Output the (x, y) coordinate of the center of the cell containing the given text.  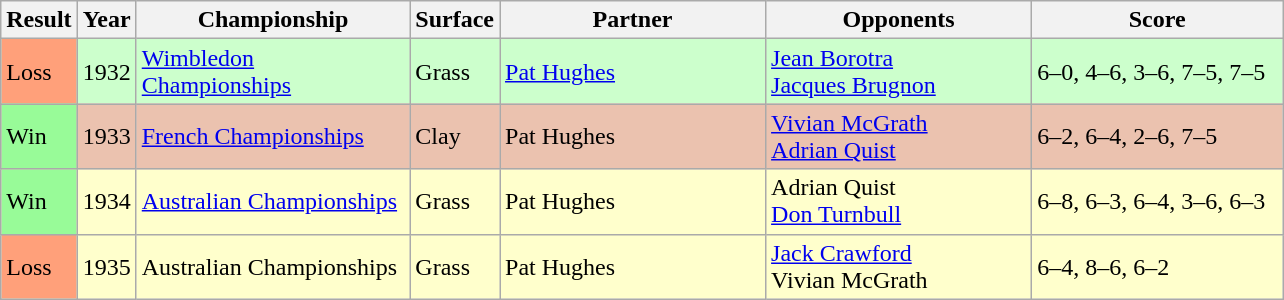
Jean Borotra Jacques Brugnon (899, 72)
Year (106, 20)
6–2, 6–4, 2–6, 7–5 (1158, 136)
Opponents (899, 20)
1934 (106, 202)
1935 (106, 266)
Jack Crawford Vivian McGrath (899, 266)
6–0, 4–6, 3–6, 7–5, 7–5 (1158, 72)
Result (39, 20)
1932 (106, 72)
Wimbledon Championships (273, 72)
6–8, 6–3, 6–4, 3–6, 6–3 (1158, 202)
Adrian Quist Don Turnbull (899, 202)
French Championships (273, 136)
1933 (106, 136)
Partner (633, 20)
Clay (455, 136)
Championship (273, 20)
Surface (455, 20)
Vivian McGrath Adrian Quist (899, 136)
Score (1158, 20)
6–4, 8–6, 6–2 (1158, 266)
